Pinpoint the cell where the given text exists, returning its (X, Y) midpoint coordinate. 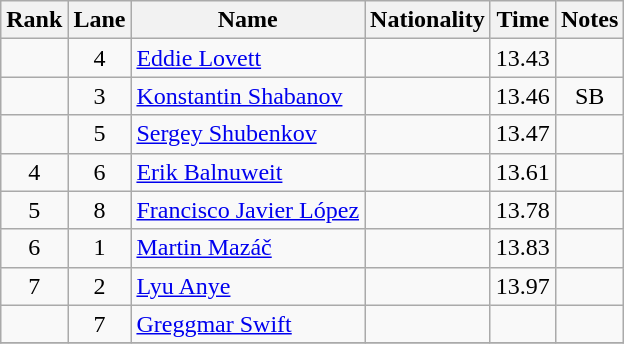
Nationality (428, 20)
13.78 (522, 210)
Lyu Anye (248, 286)
1 (100, 248)
Name (248, 20)
Martin Mazáč (248, 248)
Time (522, 20)
13.46 (522, 96)
13.97 (522, 286)
8 (100, 210)
13.83 (522, 248)
Sergey Shubenkov (248, 134)
13.43 (522, 58)
Notes (589, 20)
Francisco Javier López (248, 210)
Rank (34, 20)
SB (589, 96)
Eddie Lovett (248, 58)
3 (100, 96)
13.47 (522, 134)
Greggmar Swift (248, 324)
Konstantin Shabanov (248, 96)
13.61 (522, 172)
Lane (100, 20)
Erik Balnuweit (248, 172)
2 (100, 286)
